Pinpoint the cell where the given text exists, returning its (X, Y) midpoint coordinate. 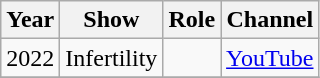
2022 (30, 58)
Channel (270, 20)
Role (192, 20)
Infertility (112, 58)
YouTube (270, 58)
Show (112, 20)
Year (30, 20)
